Locate the cell with the specified text and output its [X, Y] center coordinate. 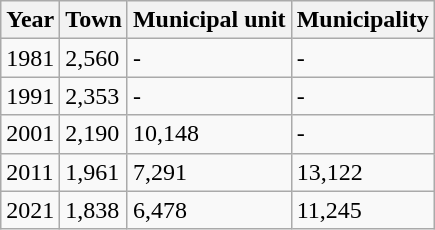
10,148 [209, 134]
2,560 [94, 58]
2001 [30, 134]
2021 [30, 210]
Town [94, 20]
Year [30, 20]
1981 [30, 58]
1,838 [94, 210]
11,245 [362, 210]
2,190 [94, 134]
2011 [30, 172]
Municipality [362, 20]
Municipal unit [209, 20]
7,291 [209, 172]
6,478 [209, 210]
1,961 [94, 172]
13,122 [362, 172]
1991 [30, 96]
2,353 [94, 96]
